Output the [x, y] coordinate of the center of the cell containing the given text.  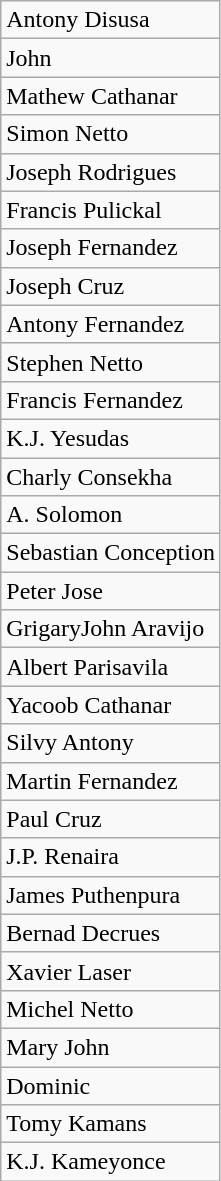
Mary John [111, 1047]
Joseph Fernandez [111, 248]
Dominic [111, 1085]
Joseph Cruz [111, 286]
Simon Netto [111, 134]
Charly Consekha [111, 477]
Sebastian Conception [111, 553]
K.J. Yesudas [111, 438]
James Puthenpura [111, 895]
Antony Fernandez [111, 324]
Silvy Antony [111, 743]
Mathew Cathanar [111, 96]
GrigaryJohn Aravijo [111, 629]
Xavier Laser [111, 971]
Joseph Rodrigues [111, 172]
J.P. Renaira [111, 857]
Francis Pulickal [111, 210]
Albert Parisavila [111, 667]
Paul Cruz [111, 819]
John [111, 58]
Antony Disusa [111, 20]
Francis Fernandez [111, 400]
Yacoob Cathanar [111, 705]
Peter Jose [111, 591]
K.J. Kameyonce [111, 1162]
Martin Fernandez [111, 781]
A. Solomon [111, 515]
Michel Netto [111, 1009]
Stephen Netto [111, 362]
Tomy Kamans [111, 1124]
Bernad Decrues [111, 933]
